Pinpoint the cell where the given text exists, returning its [x, y] midpoint coordinate. 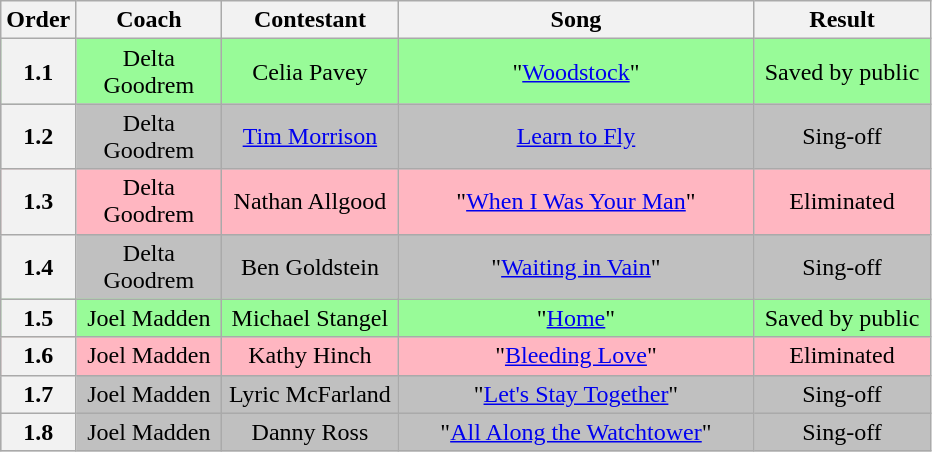
1.4 [38, 266]
1.8 [38, 432]
1.5 [38, 318]
"Waiting in Vain" [576, 266]
"Bleeding Love" [576, 356]
1.3 [38, 202]
Ben Goldstein [310, 266]
1.6 [38, 356]
Nathan Allgood [310, 202]
Michael Stangel [310, 318]
Lyric McFarland [310, 394]
"Woodstock" [576, 72]
1.7 [38, 394]
"When I Was Your Man" [576, 202]
"Let's Stay Together" [576, 394]
Learn to Fly [576, 136]
Kathy Hinch [310, 356]
"All Along the Watchtower" [576, 432]
Coach [149, 20]
Song [576, 20]
1.1 [38, 72]
Contestant [310, 20]
Order [38, 20]
1.2 [38, 136]
Danny Ross [310, 432]
Tim Morrison [310, 136]
Celia Pavey [310, 72]
"Home" [576, 318]
Result [842, 20]
